Pinpoint the cell where the given text exists, returning its [X, Y] midpoint coordinate. 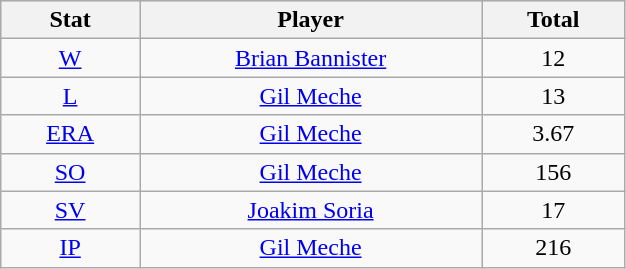
216 [554, 248]
SO [70, 172]
IP [70, 248]
3.67 [554, 134]
Stat [70, 20]
Total [554, 20]
156 [554, 172]
L [70, 96]
Joakim Soria [311, 210]
Player [311, 20]
ERA [70, 134]
13 [554, 96]
17 [554, 210]
Brian Bannister [311, 58]
SV [70, 210]
12 [554, 58]
W [70, 58]
